Identify which cell holds the provided text, then report its (x, y) central coordinate. 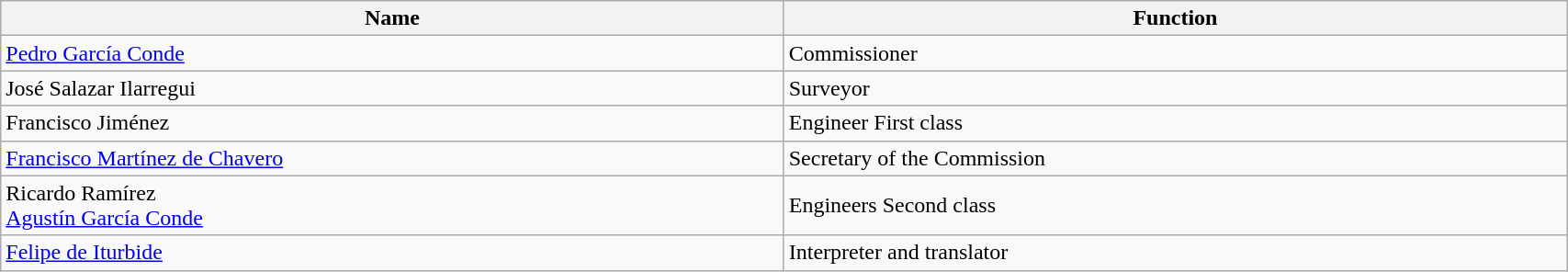
Function (1175, 18)
Ricardo Ramírez Agustín García Conde (392, 206)
Engineer First class (1175, 123)
Francisco Jiménez (392, 123)
Pedro García Conde (392, 53)
José Salazar Ilarregui (392, 88)
Interpreter and translator (1175, 253)
Surveyor (1175, 88)
Secretary of the Commission (1175, 158)
Engineers Second class (1175, 206)
Francisco Martínez de Chavero (392, 158)
Commissioner (1175, 53)
Felipe de Iturbide (392, 253)
Name (392, 18)
